For the text-containing cell, return its midpoint in (X, Y) coordinate format. 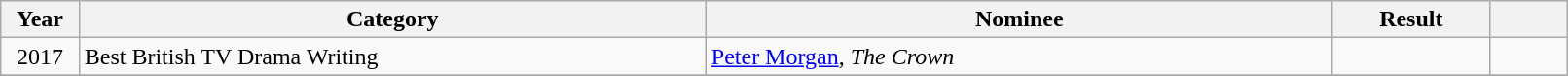
2017 (40, 57)
Category (392, 19)
Year (40, 19)
Peter Morgan, The Crown (1019, 57)
Best British TV Drama Writing (392, 57)
Result (1411, 19)
Nominee (1019, 19)
